Locate the cell with the specified text and output its (x, y) center coordinate. 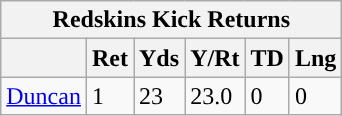
Duncan (44, 96)
1 (110, 96)
23 (160, 96)
TD (267, 58)
Yds (160, 58)
Lng (315, 58)
Ret (110, 58)
Redskins Kick Returns (172, 20)
Y/Rt (215, 58)
23.0 (215, 96)
